Find where the given text appears and provide that cell's center as [x, y] coordinate. 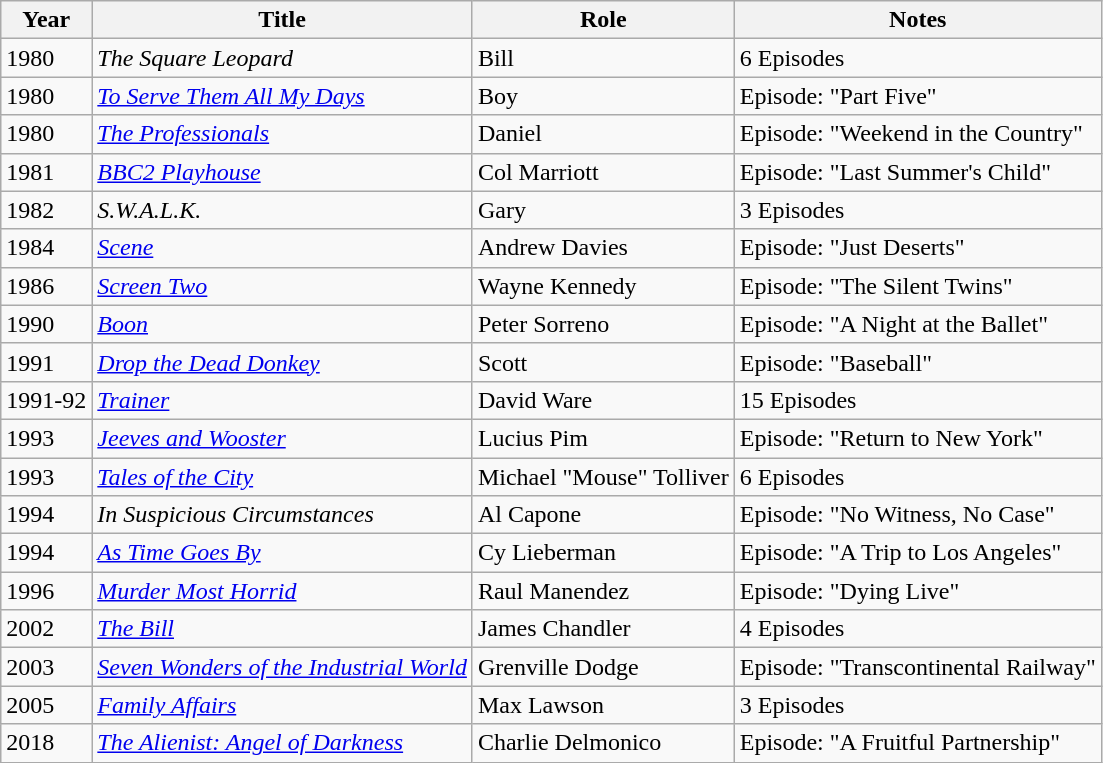
Episode: "Dying Live" [918, 591]
1982 [46, 210]
Charlie Delmonico [603, 743]
Episode: "Just Deserts" [918, 248]
Gary [603, 210]
To Serve Them All My Days [282, 96]
15 Episodes [918, 400]
Year [46, 20]
S.W.A.L.K. [282, 210]
Max Lawson [603, 705]
Drop the Dead Donkey [282, 362]
4 Episodes [918, 629]
Bill [603, 58]
Role [603, 20]
Al Capone [603, 515]
Tales of the City [282, 477]
Daniel [603, 134]
2005 [46, 705]
Wayne Kennedy [603, 286]
Trainer [282, 400]
Episode: "The Silent Twins" [918, 286]
Episode: "Weekend in the Country" [918, 134]
Michael "Mouse" Tolliver [603, 477]
Notes [918, 20]
Episode: "A Fruitful Partnership" [918, 743]
Episode: "Baseball" [918, 362]
Boy [603, 96]
The Alienist: Angel of Darkness [282, 743]
Episode: "No Witness, No Case" [918, 515]
2018 [46, 743]
David Ware [603, 400]
Peter Sorreno [603, 324]
Scott [603, 362]
2002 [46, 629]
Title [282, 20]
Raul Manendez [603, 591]
Murder Most Horrid [282, 591]
Jeeves and Wooster [282, 438]
Andrew Davies [603, 248]
1986 [46, 286]
In Suspicious Circumstances [282, 515]
The Bill [282, 629]
The Professionals [282, 134]
Boon [282, 324]
Family Affairs [282, 705]
Episode: "Transcontinental Railway" [918, 667]
1981 [46, 172]
1996 [46, 591]
BBC2 Playhouse [282, 172]
Episode: "Last Summer's Child" [918, 172]
The Square Leopard [282, 58]
1984 [46, 248]
Episode: "Return to New York" [918, 438]
1990 [46, 324]
Grenville Dodge [603, 667]
Episode: "Part Five" [918, 96]
1991-92 [46, 400]
Episode: "A Night at the Ballet" [918, 324]
As Time Goes By [282, 553]
Scene [282, 248]
Seven Wonders of the Industrial World [282, 667]
1991 [46, 362]
Cy Lieberman [603, 553]
James Chandler [603, 629]
Screen Two [282, 286]
Lucius Pim [603, 438]
Col Marriott [603, 172]
2003 [46, 667]
Episode: "A Trip to Los Angeles" [918, 553]
